Locate the cell with the specified text and output its (x, y) center coordinate. 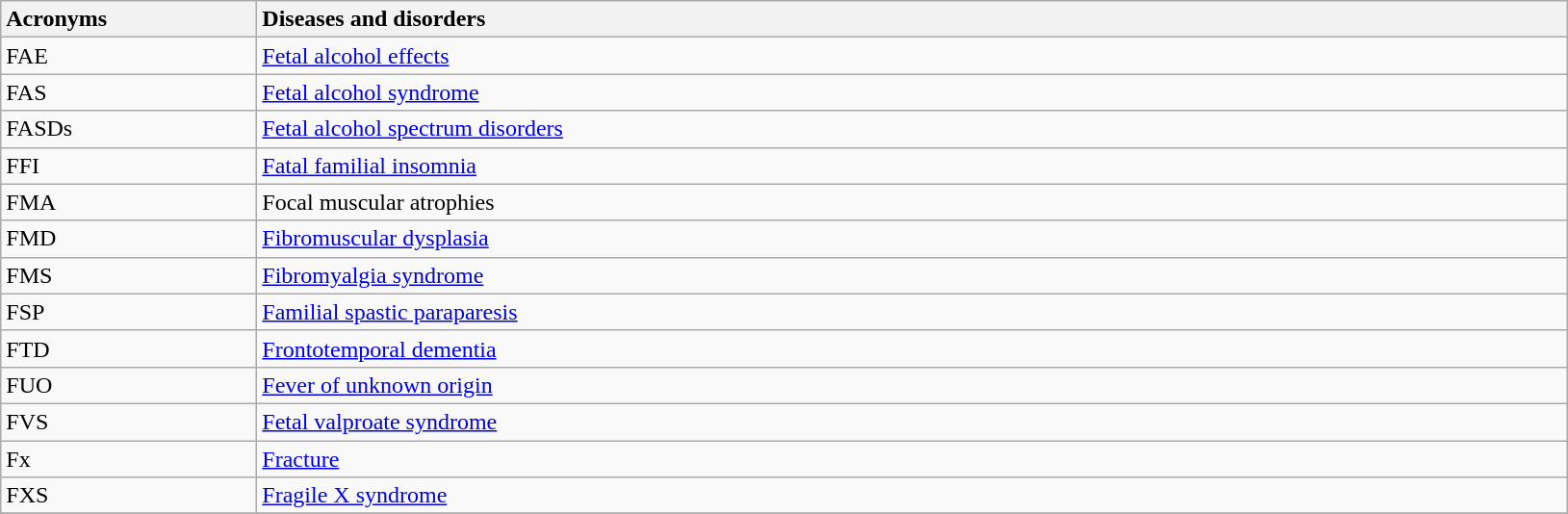
FASDs (129, 129)
Fragile X syndrome (913, 496)
Fetal alcohol effects (913, 56)
FMD (129, 239)
FAS (129, 92)
FVS (129, 422)
Acronyms (129, 19)
FMA (129, 202)
Fibromyalgia syndrome (913, 275)
Fracture (913, 459)
FFI (129, 166)
Fx (129, 459)
Familial spastic paraparesis (913, 312)
FTD (129, 348)
FXS (129, 496)
Fetal alcohol spectrum disorders (913, 129)
FSP (129, 312)
FAE (129, 56)
Frontotemporal dementia (913, 348)
FMS (129, 275)
Focal muscular atrophies (913, 202)
FUO (129, 385)
Fibromuscular dysplasia (913, 239)
Fetal valproate syndrome (913, 422)
Fatal familial insomnia (913, 166)
Fever of unknown origin (913, 385)
Fetal alcohol syndrome (913, 92)
Diseases and disorders (913, 19)
